Provide the [x, y] coordinate of the cell's center where the given text is located.  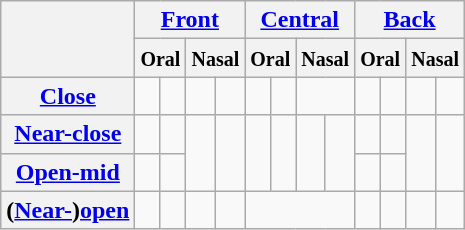
Close [68, 96]
Front [190, 20]
Back [410, 20]
Near-close [68, 134]
Open-mid [68, 172]
(Near-)open [68, 210]
Central [300, 20]
